Identify which cell holds the provided text, then report its (x, y) central coordinate. 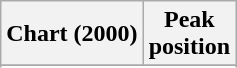
Chart (2000) (72, 34)
Peak position (189, 34)
